Capture the cell that displays the provided text and extract its [x, y] central coordinate. 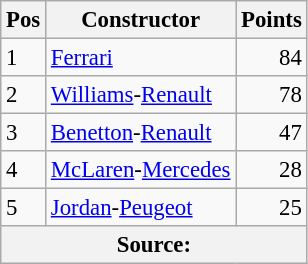
4 [24, 170]
1 [24, 58]
Points [272, 20]
28 [272, 170]
84 [272, 58]
5 [24, 208]
Constructor [141, 20]
3 [24, 133]
Williams-Renault [141, 95]
Benetton-Renault [141, 133]
78 [272, 95]
McLaren-Mercedes [141, 170]
Jordan-Peugeot [141, 208]
47 [272, 133]
25 [272, 208]
Source: [154, 245]
Pos [24, 20]
2 [24, 95]
Ferrari [141, 58]
